Determine the (X, Y) coordinate at the center of the cell enclosing the given text.  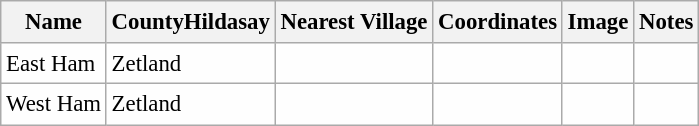
West Ham (54, 104)
Image (598, 22)
Name (54, 22)
Coordinates (498, 22)
CountyHildasay (190, 22)
East Ham (54, 62)
Notes (666, 22)
Nearest Village (354, 22)
